Find where the given text appears and provide that cell's center as [X, Y] coordinate. 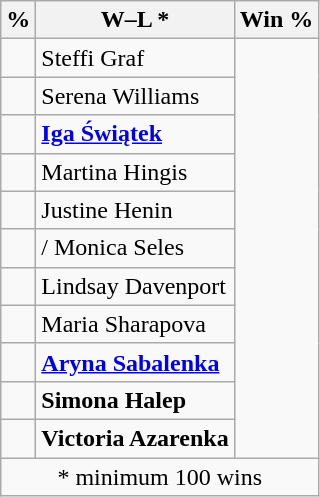
* minimum 100 wins [160, 477]
Martina Hingis [135, 172]
% [18, 20]
Iga Świątek [135, 134]
Lindsay Davenport [135, 286]
Win % [276, 20]
W–L * [135, 20]
Victoria Azarenka [135, 438]
Simona Halep [135, 400]
Justine Henin [135, 210]
Serena Williams [135, 96]
Aryna Sabalenka [135, 362]
Maria Sharapova [135, 324]
Steffi Graf [135, 58]
/ Monica Seles [135, 248]
